Output the [X, Y] coordinate of the center of the cell containing the given text.  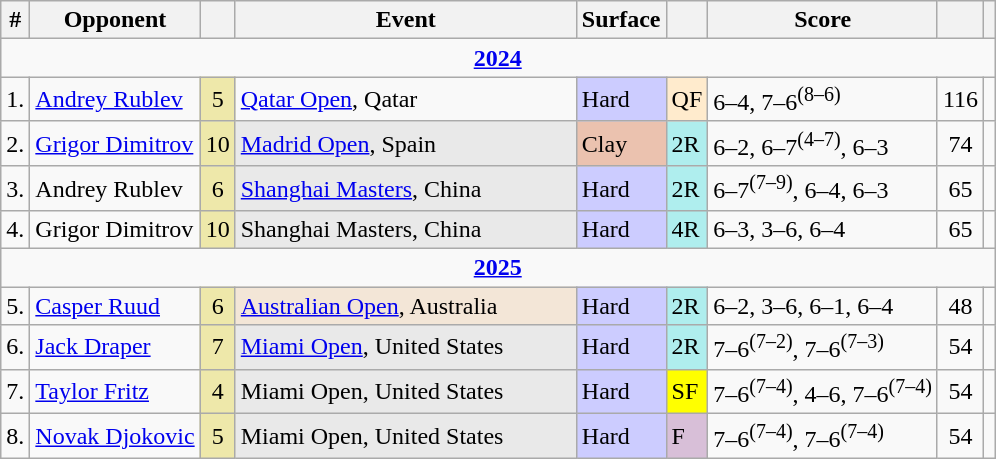
48 [960, 306]
4. [16, 230]
F [687, 436]
Event [406, 20]
6–7(7–9), 6–4, 6–3 [823, 188]
Score [823, 20]
2024 [498, 58]
Australian Open, Australia [406, 306]
7–6(7–2), 7–6(7–3) [823, 348]
4R [687, 230]
3. [16, 188]
2. [16, 144]
Madrid Open, Spain [406, 144]
7 [218, 348]
Clay [621, 144]
6. [16, 348]
QF [687, 100]
Qatar Open, Qatar [406, 100]
Jack Draper [115, 348]
# [16, 20]
Casper Ruud [115, 306]
7. [16, 392]
6–4, 7–6(8–6) [823, 100]
Taylor Fritz [115, 392]
SF [687, 392]
4 [218, 392]
74 [960, 144]
116 [960, 100]
2025 [498, 268]
7–6(7–4), 4–6, 7–6(7–4) [823, 392]
7–6(7–4), 7–6(7–4) [823, 436]
6–2, 3–6, 6–1, 6–4 [823, 306]
6–2, 6–7(4–7), 6–3 [823, 144]
1. [16, 100]
Surface [621, 20]
5. [16, 306]
8. [16, 436]
6–3, 3–6, 6–4 [823, 230]
Opponent [115, 20]
Novak Djokovic [115, 436]
